Return (x, y) of the center of cell containing provided text 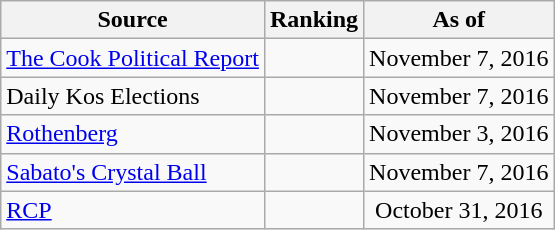
November 3, 2016 (459, 134)
Ranking (314, 20)
The Cook Political Report (133, 58)
RCP (133, 210)
Rothenberg (133, 134)
Sabato's Crystal Ball (133, 172)
Daily Kos Elections (133, 96)
Source (133, 20)
October 31, 2016 (459, 210)
As of (459, 20)
